Pinpoint the cell where the given text exists, returning its (X, Y) midpoint coordinate. 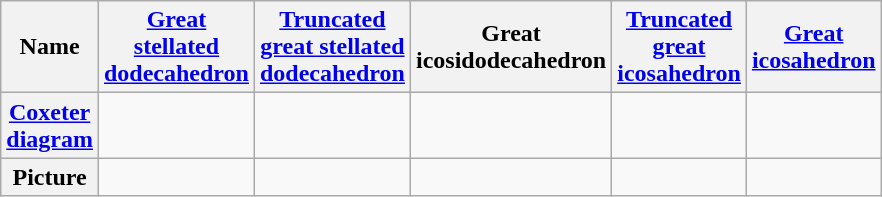
Name (50, 47)
Greaticosidodecahedron (510, 47)
Picture (50, 177)
Greaticosahedron (814, 47)
Coxeterdiagram (50, 126)
Truncated great stellated dodecahedron (332, 47)
Greatstellateddodecahedron (176, 47)
Truncatedgreaticosahedron (680, 47)
